Provide the [x, y] coordinate of the cell's center where the given text is located.  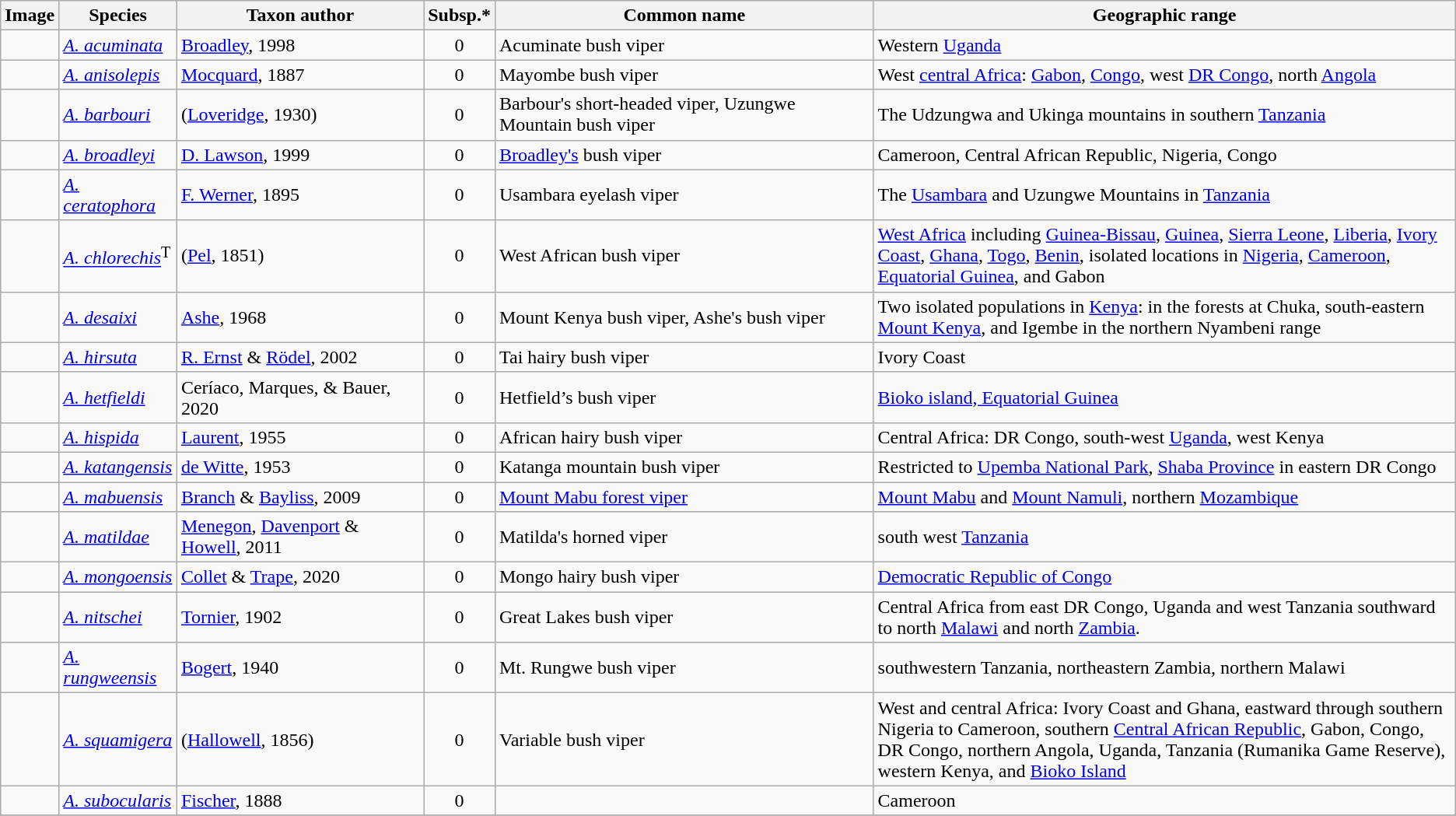
Mongo hairy bush viper [684, 577]
R. Ernst & Rödel, 2002 [300, 357]
Democratic Republic of Congo [1164, 577]
Laurent, 1955 [300, 437]
Acuminate bush viper [684, 45]
A. acuminata [118, 45]
A. barbouri [118, 115]
Mocquard, 1887 [300, 75]
Tornier, 1902 [300, 618]
Usambara eyelash viper [684, 194]
F. Werner, 1895 [300, 194]
Broadley, 1998 [300, 45]
Subsp.* [460, 16]
Species [118, 16]
(Loveridge, 1930) [300, 115]
Mayombe bush viper [684, 75]
A. chlorechisT [118, 256]
(Hallowell, 1856) [300, 739]
Matilda's horned viper [684, 537]
West central Africa: Gabon, Congo, west DR Congo, north Angola [1164, 75]
A. ceratophora [118, 194]
Geographic range [1164, 16]
A. mongoensis [118, 577]
A. rungweensis [118, 667]
Ivory Coast [1164, 357]
Two isolated populations in Kenya: in the forests at Chuka, south-eastern Mount Kenya, and Igembe in the northern Nyambeni range [1164, 317]
southwestern Tanzania, northeastern Zambia, northern Malawi [1164, 667]
West African bush viper [684, 256]
Mt. Rungwe bush viper [684, 667]
south west Tanzania [1164, 537]
Tai hairy bush viper [684, 357]
A. hirsuta [118, 357]
Bioko island, Equatorial Guinea [1164, 397]
A. mabuensis [118, 497]
Katanga mountain bush viper [684, 467]
de Witte, 1953 [300, 467]
Mount Mabu forest viper [684, 497]
A. matildae [118, 537]
A. hispida [118, 437]
Western Uganda [1164, 45]
A. subocularis [118, 800]
Ashe, 1968 [300, 317]
A. anisolepis [118, 75]
Image [30, 16]
Branch & Bayliss, 2009 [300, 497]
The Udzungwa and Ukinga mountains in southern Tanzania [1164, 115]
Collet & Trape, 2020 [300, 577]
Bogert, 1940 [300, 667]
The Usambara and Uzungwe Mountains in Tanzania [1164, 194]
Cameroon [1164, 800]
A. desaixi [118, 317]
Menegon, Davenport & Howell, 2011 [300, 537]
A. hetfieldi [118, 397]
Fischer, 1888 [300, 800]
A. nitschei [118, 618]
D. Lawson, 1999 [300, 155]
Great Lakes bush viper [684, 618]
Ceríaco, Marques, & Bauer, 2020 [300, 397]
Broadley's bush viper [684, 155]
African hairy bush viper [684, 437]
Restricted to Upemba National Park, Shaba Province in eastern DR Congo [1164, 467]
A. squamigera [118, 739]
Mount Kenya bush viper, Ashe's bush viper [684, 317]
Barbour's short-headed viper, Uzungwe Mountain bush viper [684, 115]
(Pel, 1851) [300, 256]
A. katangensis [118, 467]
Taxon author [300, 16]
Mount Mabu and Mount Namuli, northern Mozambique [1164, 497]
Common name [684, 16]
Central Africa: DR Congo, south-west Uganda, west Kenya [1164, 437]
Variable bush viper [684, 739]
A. broadleyi [118, 155]
Cameroon, Central African Republic, Nigeria, Congo [1164, 155]
Hetfield’s bush viper [684, 397]
Central Africa from east DR Congo, Uganda and west Tanzania southward to north Malawi and north Zambia. [1164, 618]
